Capture the cell that displays the provided text and extract its (X, Y) central coordinate. 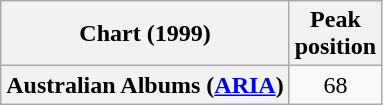
Peakposition (335, 34)
Australian Albums (ARIA) (145, 85)
Chart (1999) (145, 34)
68 (335, 85)
